Return the (X, Y) coordinate for the center point of the cell that contains the specified text.  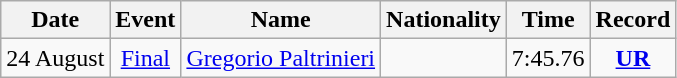
UR (633, 58)
Event (146, 20)
Time (548, 20)
24 August (56, 58)
Name (281, 20)
Final (146, 58)
7:45.76 (548, 58)
Date (56, 20)
Nationality (444, 20)
Record (633, 20)
Gregorio Paltrinieri (281, 58)
